Search for the cell housing the specified text and yield its [x, y] center coordinate. 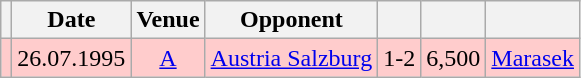
6,500 [454, 58]
Date [72, 20]
Venue [168, 20]
A [168, 58]
Opponent [292, 20]
Marasek [533, 58]
1-2 [400, 58]
26.07.1995 [72, 58]
Austria Salzburg [292, 58]
